Return the [x, y] coordinate for the center point of the cell that contains the specified text.  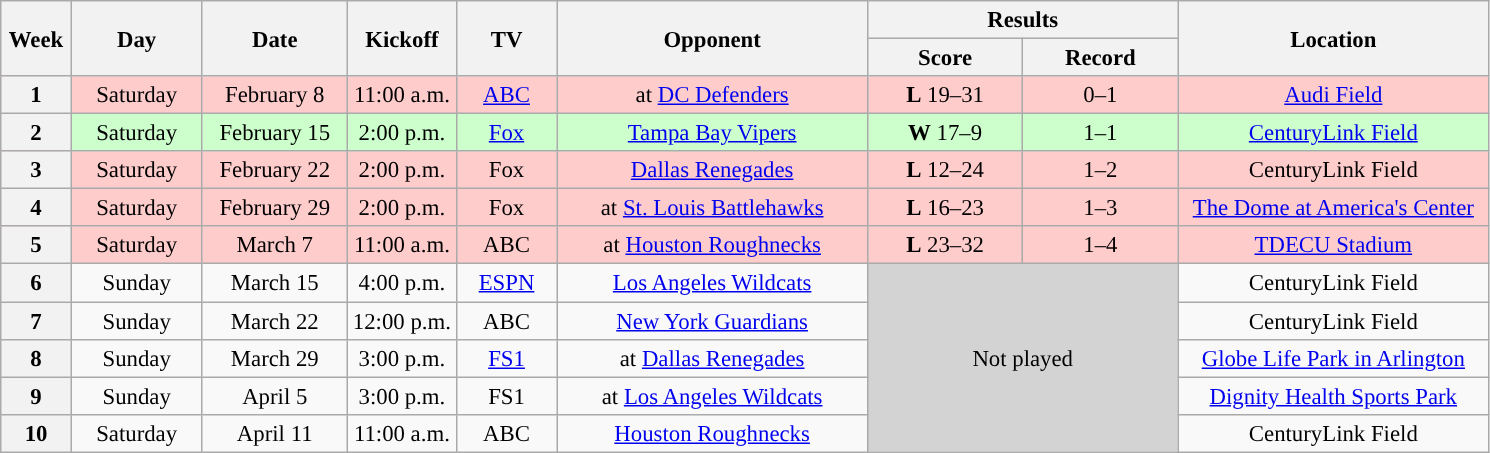
Kickoff [402, 38]
at Los Angeles Wildcats [712, 396]
10 [36, 433]
Results [1022, 20]
7 [36, 321]
12:00 p.m. [402, 321]
Globe Life Park in Arlington [1334, 358]
3 [36, 170]
1–4 [1100, 245]
6 [36, 283]
February 22 [275, 170]
L 16–23 [944, 208]
L 19–31 [944, 95]
Date [275, 38]
New York Guardians [712, 321]
at St. Louis Battlehawks [712, 208]
February 8 [275, 95]
at Dallas Renegades [712, 358]
at Houston Roughnecks [712, 245]
Audi Field [1334, 95]
TV [506, 38]
L 12–24 [944, 170]
Tampa Bay Vipers [712, 133]
February 15 [275, 133]
1 [36, 95]
April 5 [275, 396]
at DC Defenders [712, 95]
5 [36, 245]
March 7 [275, 245]
Opponent [712, 38]
9 [36, 396]
Houston Roughnecks [712, 433]
Dallas Renegades [712, 170]
March 15 [275, 283]
Score [944, 58]
Dignity Health Sports Park [1334, 396]
L 23–32 [944, 245]
February 29 [275, 208]
4 [36, 208]
Week [36, 38]
Location [1334, 38]
Los Angeles Wildcats [712, 283]
W 17–9 [944, 133]
March 22 [275, 321]
April 11 [275, 433]
1–3 [1100, 208]
Not played [1022, 358]
TDECU Stadium [1334, 245]
0–1 [1100, 95]
1–1 [1100, 133]
Day [136, 38]
The Dome at America's Center [1334, 208]
4:00 p.m. [402, 283]
Record [1100, 58]
2 [36, 133]
8 [36, 358]
March 29 [275, 358]
1–2 [1100, 170]
ESPN [506, 283]
